Search for the cell housing the specified text and yield its (x, y) center coordinate. 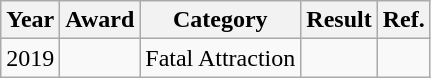
Award (100, 20)
Result (339, 20)
Category (220, 20)
Ref. (404, 20)
Year (30, 20)
2019 (30, 58)
Fatal Attraction (220, 58)
